Identify which cell holds the provided text, then report its (x, y) central coordinate. 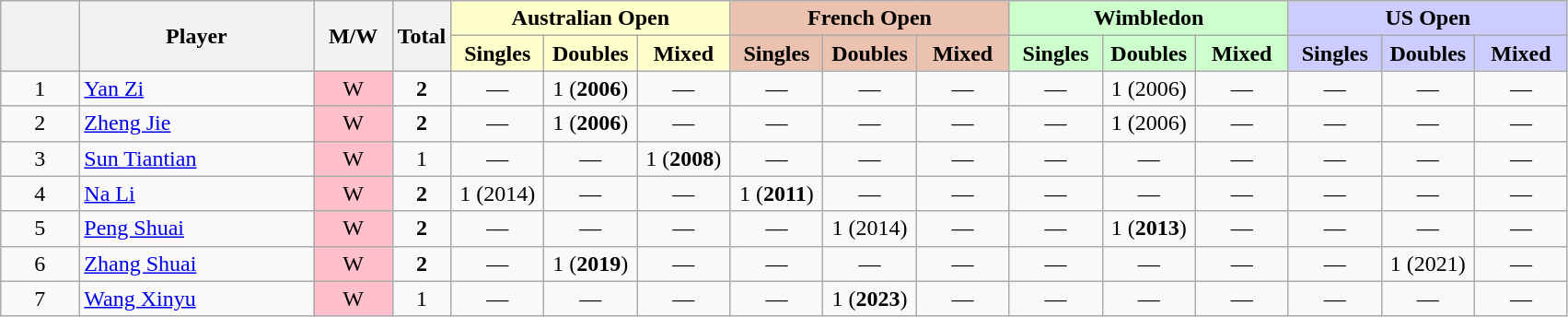
Zheng Jie (197, 123)
Wang Xinyu (197, 299)
5 (41, 229)
1 (2013) (1149, 229)
Na Li (197, 194)
3 (41, 158)
Australian Open (591, 18)
Sun Tiantian (197, 158)
Yan Zi (197, 88)
US Open (1427, 18)
Wimbledon (1149, 18)
1 (2008) (683, 158)
1 (2011) (777, 194)
Total (422, 36)
M/W (354, 36)
1 (2019) (591, 264)
6 (41, 264)
7 (41, 299)
French Open (869, 18)
4 (41, 194)
1 (2021) (1427, 264)
Peng Shuai (197, 229)
1 (2023) (869, 299)
Zhang Shuai (197, 264)
Player (197, 36)
